Return (x, y) of the center of cell containing provided text 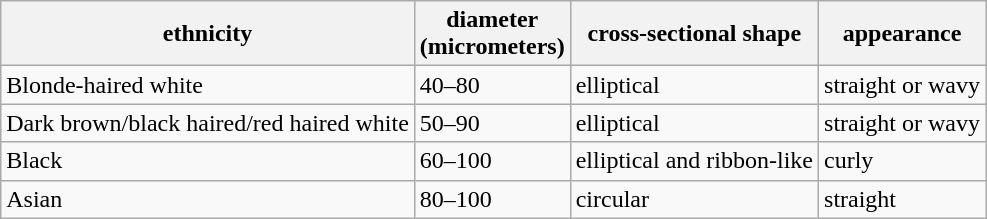
40–80 (492, 85)
Dark brown/black haired/red haired white (208, 123)
diameter(micrometers) (492, 34)
50–90 (492, 123)
straight (902, 199)
80–100 (492, 199)
Blonde-haired white (208, 85)
cross-sectional shape (694, 34)
curly (902, 161)
ethnicity (208, 34)
Black (208, 161)
appearance (902, 34)
Asian (208, 199)
elliptical and ribbon-like (694, 161)
circular (694, 199)
60–100 (492, 161)
